For the text-containing cell, return its midpoint in [x, y] coordinate format. 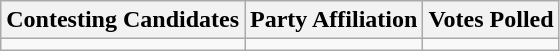
Votes Polled [491, 20]
Party Affiliation [334, 20]
Contesting Candidates [123, 20]
